Return [x, y] of the center of cell containing provided text 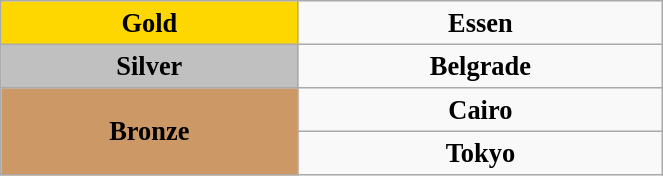
Silver [150, 66]
Gold [150, 22]
Cairo [480, 109]
Tokyo [480, 153]
Bronze [150, 130]
Essen [480, 22]
Belgrade [480, 66]
